Extract the [x, y] coordinate from the center of the cell holding the provided text.  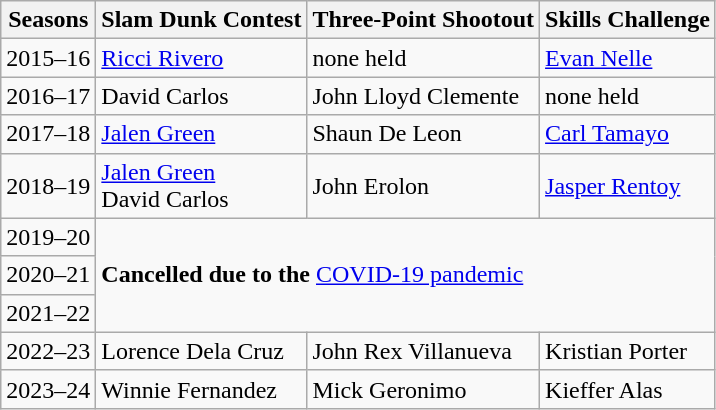
Mick Geronimo [424, 389]
Kristian Porter [628, 351]
2023–24 [48, 389]
Jalen GreenDavid Carlos [202, 186]
2019–20 [48, 237]
John Lloyd Clemente [424, 96]
David Carlos [202, 96]
Winnie Fernandez [202, 389]
Seasons [48, 20]
2015–16 [48, 58]
Evan Nelle [628, 58]
Jasper Rentoy [628, 186]
2017–18 [48, 134]
Ricci Rivero [202, 58]
2022–23 [48, 351]
Cancelled due to the COVID-19 pandemic [406, 275]
Skills Challenge [628, 20]
Shaun De Leon [424, 134]
Jalen Green [202, 134]
2020–21 [48, 275]
Lorence Dela Cruz [202, 351]
Slam Dunk Contest [202, 20]
John Erolon [424, 186]
2016–17 [48, 96]
John Rex Villanueva [424, 351]
2021–22 [48, 313]
2018–19 [48, 186]
Carl Tamayo [628, 134]
Kieffer Alas [628, 389]
Three-Point Shootout [424, 20]
